Output the [x, y] coordinate of the center of the cell containing the given text.  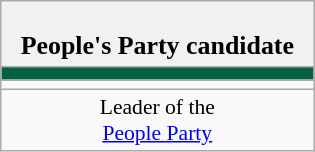
People's Party candidate [158, 34]
Leader of thePeople Party [158, 120]
